Locate the cell with the specified text and output its (X, Y) center coordinate. 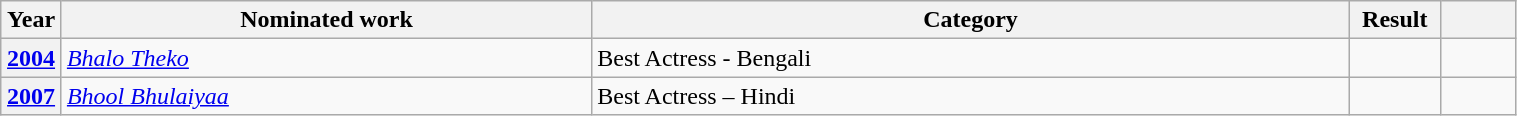
Result (1394, 20)
Bhalo Theko (326, 58)
Best Actress - Bengali (971, 58)
2007 (32, 96)
Nominated work (326, 20)
Bhool Bhulaiyaa (326, 96)
Best Actress – Hindi (971, 96)
Category (971, 20)
Year (32, 20)
2004 (32, 58)
